Find where the given text appears and provide that cell's center as (X, Y) coordinate. 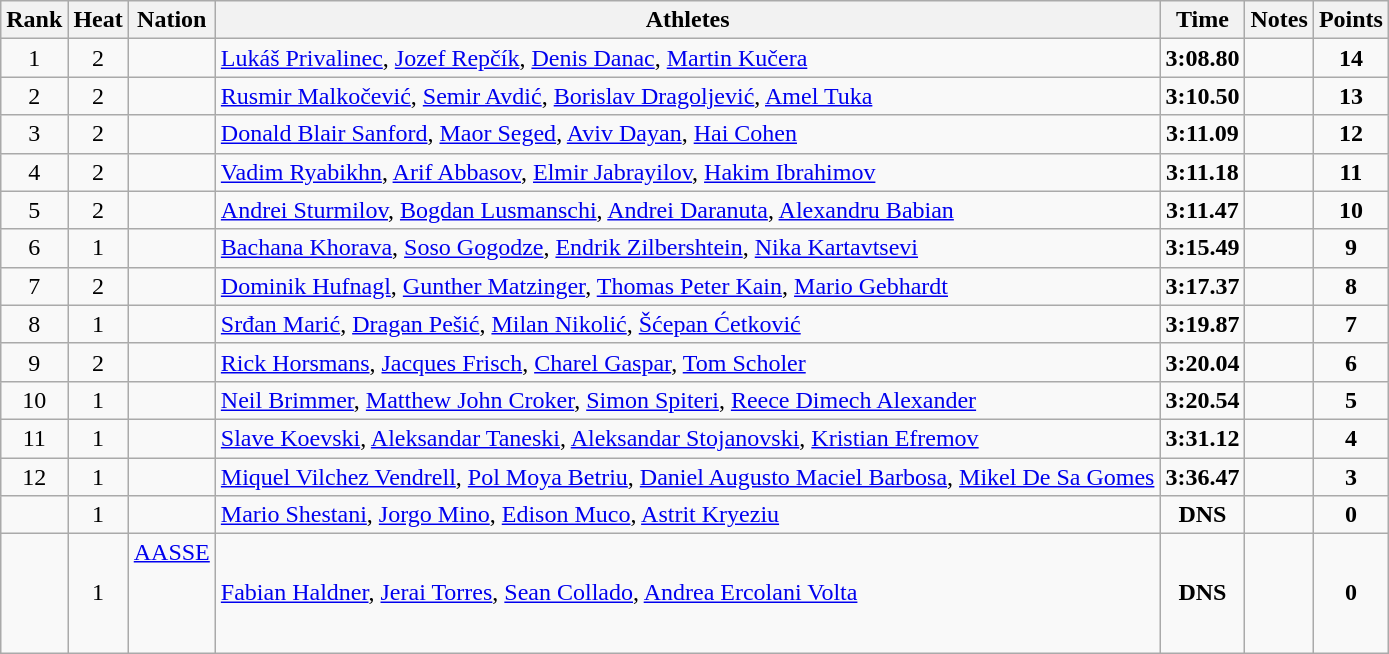
Andrei Sturmilov, Bogdan Lusmanschi, Andrei Daranuta, Alexandru Babian (688, 210)
Rusmir Malkočević, Semir Avdić, Borislav Dragoljević, Amel Tuka (688, 96)
Slave Koevski, Aleksandar Taneski, Aleksandar Stojanovski, Kristian Efremov (688, 438)
Notes (1279, 20)
Rick Horsmans, Jacques Frisch, Charel Gaspar, Tom Scholer (688, 362)
Points (1350, 20)
Dominik Hufnagl, Gunther Matzinger, Thomas Peter Kain, Mario Gebhardt (688, 286)
Lukáš Privalinec, Jozef Repčík, Denis Danac, Martin Kučera (688, 58)
Fabian Haldner, Jerai Torres, Sean Collado, Andrea Ercolani Volta (688, 594)
3:36.47 (1202, 477)
Bachana Khorava, Soso Gogodze, Endrik Zilbershtein, Nika Kartavtsevi (688, 248)
Neil Brimmer, Matthew John Croker, Simon Spiteri, Reece Dimech Alexander (688, 400)
Athletes (688, 20)
Srđan Marić, Dragan Pešić, Milan Nikolić, Šćepan Ćetković (688, 324)
13 (1350, 96)
Nation (172, 20)
AASSE (172, 594)
Vadim Ryabikhn, Arif Abbasov, Elmir Jabrayilov, Hakim Ibrahimov (688, 172)
Miquel Vilchez Vendrell, Pol Moya Betriu, Daniel Augusto Maciel Barbosa, Mikel De Sa Gomes (688, 477)
3:17.37 (1202, 286)
3:11.47 (1202, 210)
3:20.04 (1202, 362)
Time (1202, 20)
3:08.80 (1202, 58)
3:20.54 (1202, 400)
3:15.49 (1202, 248)
3:31.12 (1202, 438)
Mario Shestani, Jorgo Mino, Edison Muco, Astrit Kryeziu (688, 515)
Rank (34, 20)
14 (1350, 58)
3:11.09 (1202, 134)
Heat (98, 20)
Donald Blair Sanford, Maor Seged, Aviv Dayan, Hai Cohen (688, 134)
3:11.18 (1202, 172)
3:10.50 (1202, 96)
3:19.87 (1202, 324)
